Capture the cell that displays the provided text and extract its [X, Y] central coordinate. 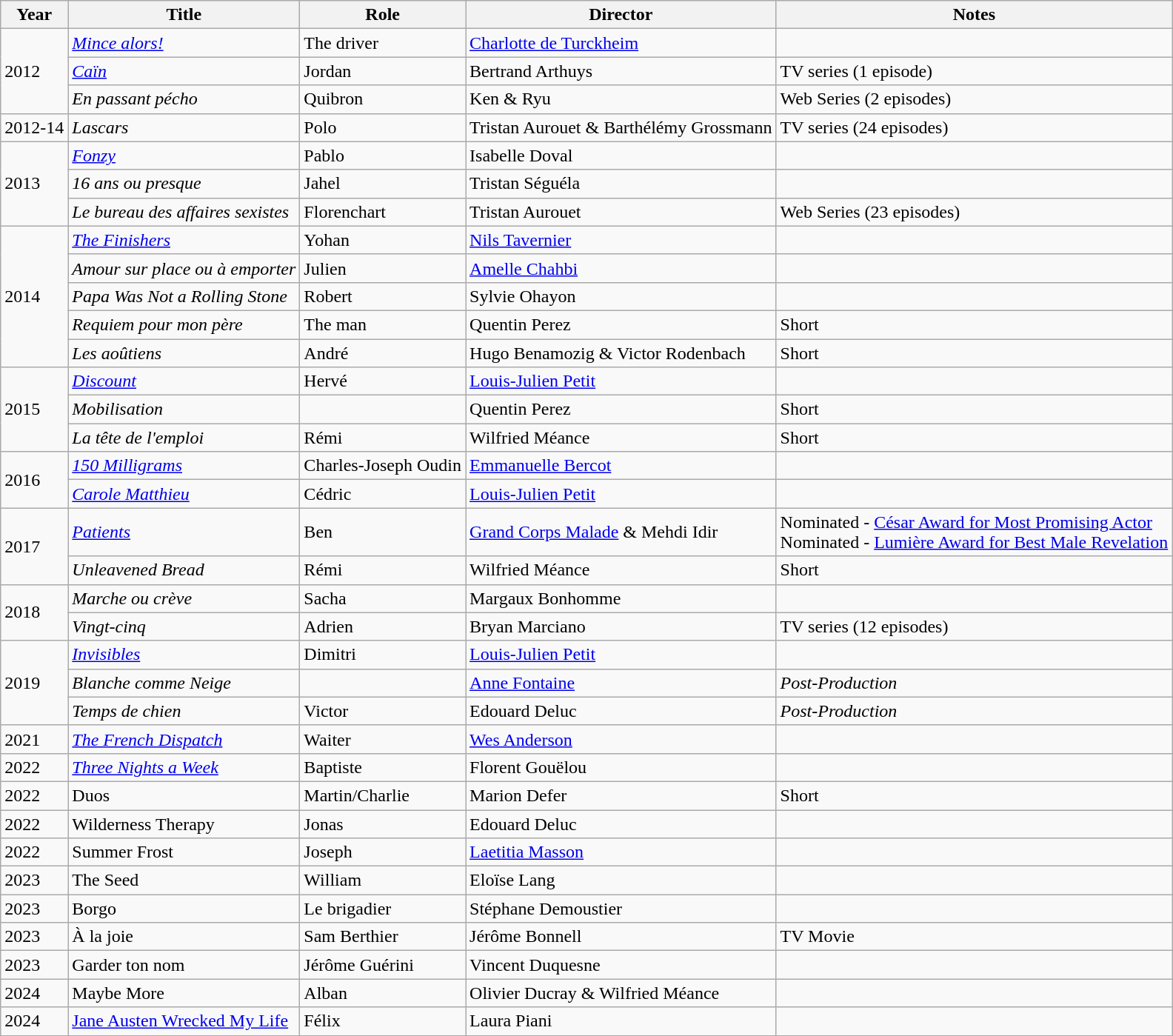
Lascars [184, 127]
Marion Defer [621, 795]
Unleavened Bread [184, 570]
Jérôme Bonnell [621, 937]
Laetitia Masson [621, 852]
2014 [34, 296]
Florenchart [383, 212]
Stéphane Demoustier [621, 909]
Emmanuelle Bercot [621, 466]
Grand Corps Malade & Mehdi Idir [621, 532]
Anne Fontaine [621, 683]
Three Nights a Week [184, 767]
The Seed [184, 880]
Charlotte de Turckheim [621, 43]
Discount [184, 381]
Web Series (23 episodes) [975, 212]
Le bureau des affaires sexistes [184, 212]
TV series (24 episodes) [975, 127]
The Finishers [184, 240]
Maybe More [184, 993]
The driver [383, 43]
Julien [383, 268]
Temps de chien [184, 711]
Role [383, 15]
André [383, 353]
Ken & Ryu [621, 99]
Félix [383, 1021]
TV series (12 episodes) [975, 626]
2017 [34, 547]
16 ans ou presque [184, 184]
Title [184, 15]
Robert [383, 296]
Bryan Marciano [621, 626]
Bertrand Arthuys [621, 71]
2012-14 [34, 127]
2013 [34, 184]
2019 [34, 683]
Pablo [383, 156]
2018 [34, 612]
Sam Berthier [383, 937]
Borgo [184, 909]
Hervé [383, 381]
Summer Frost [184, 852]
Nominated - César Award for Most Promising ActorNominated - Lumière Award for Best Male Revelation [975, 532]
Olivier Ducray & Wilfried Méance [621, 993]
2012 [34, 71]
Web Series (2 episodes) [975, 99]
150 Milligrams [184, 466]
Duos [184, 795]
Victor [383, 711]
Nils Tavernier [621, 240]
TV series (1 episode) [975, 71]
Florent Gouëlou [621, 767]
Mobilisation [184, 410]
Patients [184, 532]
Requiem pour mon père [184, 324]
Carole Matthieu [184, 494]
The man [383, 324]
Quibron [383, 99]
Tristan Aurouet [621, 212]
Eloïse Lang [621, 880]
William [383, 880]
Le brigadier [383, 909]
Ben [383, 532]
Fonzy [184, 156]
Adrien [383, 626]
Sacha [383, 598]
Waiter [383, 739]
À la joie [184, 937]
Wilderness Therapy [184, 824]
Alban [383, 993]
Sylvie Ohayon [621, 296]
Vincent Duquesne [621, 965]
Les aoûtiens [184, 353]
Caïn [184, 71]
Charles-Joseph Oudin [383, 466]
Amour sur place ou à emporter [184, 268]
Year [34, 15]
Jordan [383, 71]
Blanche comme Neige [184, 683]
2015 [34, 410]
Notes [975, 15]
Margaux Bonhomme [621, 598]
Yohan [383, 240]
Jane Austen Wrecked My Life [184, 1021]
La tête de l'emploi [184, 438]
Marche ou crève [184, 598]
Isabelle Doval [621, 156]
Tristan Séguéla [621, 184]
TV Movie [975, 937]
Jonas [383, 824]
Cédric [383, 494]
Mince alors! [184, 43]
Wes Anderson [621, 739]
Garder ton nom [184, 965]
Polo [383, 127]
2021 [34, 739]
The French Dispatch [184, 739]
Laura Piani [621, 1021]
Baptiste [383, 767]
Hugo Benamozig & Victor Rodenbach [621, 353]
En passant pécho [184, 99]
Vingt-cinq [184, 626]
Invisibles [184, 655]
Jahel [383, 184]
Jérôme Guérini [383, 965]
2016 [34, 480]
Tristan Aurouet & Barthélémy Grossmann [621, 127]
Joseph [383, 852]
Papa Was Not a Rolling Stone [184, 296]
Director [621, 15]
Amelle Chahbi [621, 268]
Dimitri [383, 655]
Martin/Charlie [383, 795]
